Locate the cell with the specified text and output its [x, y] center coordinate. 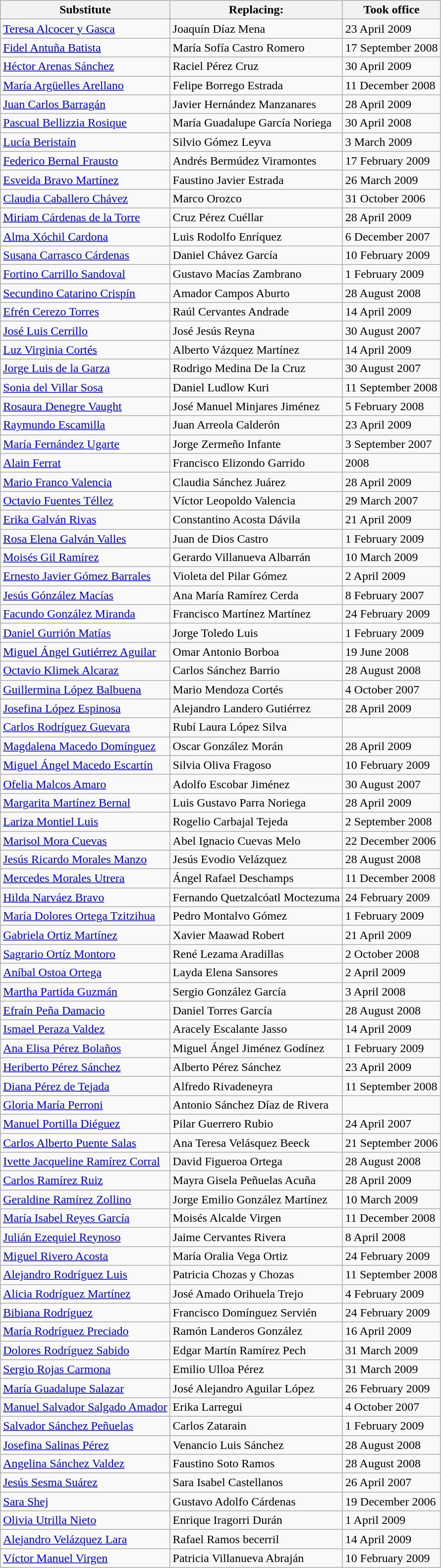
Rosaura Denegre Vaught [85, 406]
Miguel Ángel Macedo Escartín [85, 765]
Julián Ezequiel Reynoso [85, 1237]
Gabriela Ortiz Martínez [85, 935]
Raymundo Escamilla [85, 425]
2 September 2008 [391, 821]
Jesús Ricardo Morales Manzo [85, 860]
Rogelio Carbajal Tejeda [256, 821]
Carlos Ramírez Ruiz [85, 1181]
Sara Shej [85, 1502]
Aracely Escalante Jasso [256, 1029]
Jorge Emilio González Martínez [256, 1199]
19 June 2008 [391, 652]
Alejandro Landero Gutiérrez [256, 708]
Daniel Torres García [256, 1010]
Mario Mendoza Cortés [256, 690]
María Sofía Castro Romero [256, 48]
Replacing: [256, 10]
Rodrigo Medina De la Cruz [256, 369]
Carlos Zatarain [256, 1426]
David Figueroa Ortega [256, 1162]
Francisco Martínez Martínez [256, 614]
José Luis Cerrillo [85, 331]
Alfredo Rivadeneyra [256, 1086]
Erika Larregui [256, 1407]
Layda Elena Sansores [256, 973]
Federico Bernal Frausto [85, 161]
Geraldine Ramírez Zollino [85, 1199]
Aníbal Ostoa Ortega [85, 973]
Rosa Elena Galván Valles [85, 538]
Omar Antonio Borboa [256, 652]
Sergio Rojas Carmona [85, 1369]
Margarita Martínez Bernal [85, 803]
Fortino Carrillo Sandoval [85, 274]
Facundo González Miranda [85, 614]
Sergio González García [256, 992]
Miguel Ángel Gutiérrez Aguilar [85, 652]
26 April 2007 [391, 1483]
Mario Franco Valencia [85, 482]
Francisco Domínguez Servién [256, 1313]
Gustavo Adolfo Cárdenas [256, 1502]
Alma Xóchil Cardona [85, 237]
Claudia Caballero Chávez [85, 198]
Jesús Gónzález Macías [85, 595]
19 December 2006 [391, 1502]
Juan de Dios Castro [256, 538]
Enrique Iragorri Durán [256, 1520]
29 March 2007 [391, 501]
6 December 2007 [391, 237]
Víctor Leopoldo Valencia [256, 501]
Guillermina López Balbuena [85, 690]
Ángel Rafael Deschamps [256, 878]
Rafael Ramos becerril [256, 1539]
Alejandro Rodríguez Luis [85, 1275]
Ana Teresa Velásquez Beeck [256, 1142]
30 April 2008 [391, 123]
Carlos Alberto Puente Salas [85, 1142]
Adolfo Escobar Jiménez [256, 784]
30 April 2009 [391, 66]
3 September 2007 [391, 444]
Alain Ferrat [85, 463]
Amador Campos Aburto [256, 293]
17 September 2008 [391, 48]
2 October 2008 [391, 954]
Edgar Martín Ramírez Pech [256, 1350]
Bibiana Rodríguez [85, 1313]
Jorge Luis de la Garza [85, 369]
Cruz Pérez Cuéllar [256, 217]
Miguel Ángel Jiménez Godínez [256, 1048]
Felipe Borrego Estrada [256, 85]
Silvio Gómez Leyva [256, 142]
8 April 2008 [391, 1237]
Daniel Chávez García [256, 255]
Miriam Cárdenas de la Torre [85, 217]
3 March 2009 [391, 142]
Octavio Fuentes Téllez [85, 501]
Gloria María Perroni [85, 1105]
Alberto Pérez Sánchez [256, 1067]
Ismael Peraza Valdez [85, 1029]
René Lezama Aradillas [256, 954]
Martha Partida Guzmán [85, 992]
Salvador Sánchez Peñuelas [85, 1426]
María Guadalupe García Noriega [256, 123]
24 April 2007 [391, 1124]
Sara Isabel Castellanos [256, 1483]
1 April 2009 [391, 1520]
Emilio Ulloa Pérez [256, 1369]
Moisés Alcalde Virgen [256, 1218]
Efrén Cerezo Torres [85, 312]
Carlos Sánchez Barrio [256, 671]
Javier Hernández Manzanares [256, 104]
Xavier Maawad Robert [256, 935]
Manuel Salvador Salgado Amador [85, 1407]
Mercedes Morales Utrera [85, 878]
Daniel Gurrión Matías [85, 633]
Andrés Bermúdez Viramontes [256, 161]
Took office [391, 10]
Marco Orozco [256, 198]
Jorge Toledo Luis [256, 633]
Lucía Beristaín [85, 142]
Gustavo Macías Zambrano [256, 274]
María Argüelles Arellano [85, 85]
Ramón Landeros González [256, 1331]
5 February 2008 [391, 406]
Octavio Klimek Alcaraz [85, 671]
Francisco Elizondo Garrido [256, 463]
Pilar Guerrero Rubio [256, 1124]
26 March 2009 [391, 180]
Manuel Portilla Diéguez [85, 1124]
4 February 2009 [391, 1294]
Rubí Laura López Silva [256, 727]
Susana Carrasco Cárdenas [85, 255]
Angelina Sánchez Valdez [85, 1464]
Olivia Utrilla Nieto [85, 1520]
Silvia Oliva Fragoso [256, 765]
Fernando Quetzalcóatl Moctezuma [256, 897]
José Alejandro Aguilar López [256, 1388]
Ivette Jacqueline Ramírez Corral [85, 1162]
Ofelia Malcos Amaro [85, 784]
María Dolores Ortega Tzitzihua [85, 916]
2008 [391, 463]
3 April 2008 [391, 992]
Patricia Villanueva Abraján [256, 1558]
Faustino Javier Estrada [256, 180]
Pascual Bellizzia Rosique [85, 123]
María Guadalupe Salazar [85, 1388]
Esveida Bravo Martínez [85, 180]
Luz Virginia Cortés [85, 350]
Violeta del Pilar Gómez [256, 576]
Carlos Rodríguez Guevara [85, 727]
Patricia Chozas y Chozas [256, 1275]
26 February 2009 [391, 1388]
Secundino Catarino Crispín [85, 293]
Jaime Cervantes Rivera [256, 1237]
Substitute [85, 10]
Ernesto Javier Gómez Barrales [85, 576]
Juan Carlos Barragán [85, 104]
Antonio Sánchez Díaz de Rivera [256, 1105]
Venancio Luis Sánchez [256, 1445]
21 September 2006 [391, 1142]
Víctor Manuel Virgen [85, 1558]
Claudia Sánchez Juárez [256, 482]
8 February 2007 [391, 595]
Gerardo Villanueva Albarrán [256, 558]
Dolores Rodríguez Sabido [85, 1350]
Ana María Ramírez Cerda [256, 595]
Teresa Alcocer y Gasca [85, 29]
Diana Pérez de Tejada [85, 1086]
Ana Elisa Pérez Bolaños [85, 1048]
22 December 2006 [391, 841]
José Amado Orihuela Trejo [256, 1294]
Raúl Cervantes Andrade [256, 312]
Faustino Soto Ramos [256, 1464]
Daniel Ludlow Kuri [256, 387]
Oscar González Morán [256, 746]
María Rodríguez Preciado [85, 1331]
Moisés Gil Ramírez [85, 558]
Juan Arreola Calderón [256, 425]
Sagrario Ortíz Montoro [85, 954]
Jesús Evodio Velázquez [256, 860]
Fidel Antuña Batista [85, 48]
Luis Gustavo Parra Noriega [256, 803]
José Manuel Minjares Jiménez [256, 406]
Luis Rodolfo Enríquez [256, 237]
31 October 2006 [391, 198]
Marisol Mora Cuevas [85, 841]
Heriberto Pérez Sánchez [85, 1067]
Joaquín Díaz Mena [256, 29]
Miguel Rivero Acosta [85, 1256]
Alejandro Velázquez Lara [85, 1539]
Abel Ignacio Cuevas Melo [256, 841]
Héctor Arenas Sánchez [85, 66]
Lariza Montiel Luis [85, 821]
Josefina Salinas Pérez [85, 1445]
Sonia del Villar Sosa [85, 387]
Alicia Rodríguez Martínez [85, 1294]
Josefina López Espinosa [85, 708]
16 April 2009 [391, 1331]
Mayra Gisela Peñuelas Acuña [256, 1181]
Jorge Zermeño Infante [256, 444]
Efraín Peña Damacio [85, 1010]
Pedro Montalvo Gómez [256, 916]
José Jesús Reyna [256, 331]
María Isabel Reyes García [85, 1218]
Erika Galván Rivas [85, 519]
Raciel Pérez Cruz [256, 66]
María Oralia Vega Ortiz [256, 1256]
Jesús Sesma Suárez [85, 1483]
Magdalena Macedo Domínguez [85, 746]
Alberto Vázquez Martínez [256, 350]
María Fernández Ugarte [85, 444]
17 February 2009 [391, 161]
Constantino Acosta Dávila [256, 519]
Hilda Narváez Bravo [85, 897]
